Output the [x, y] coordinate of the center of the cell containing the given text.  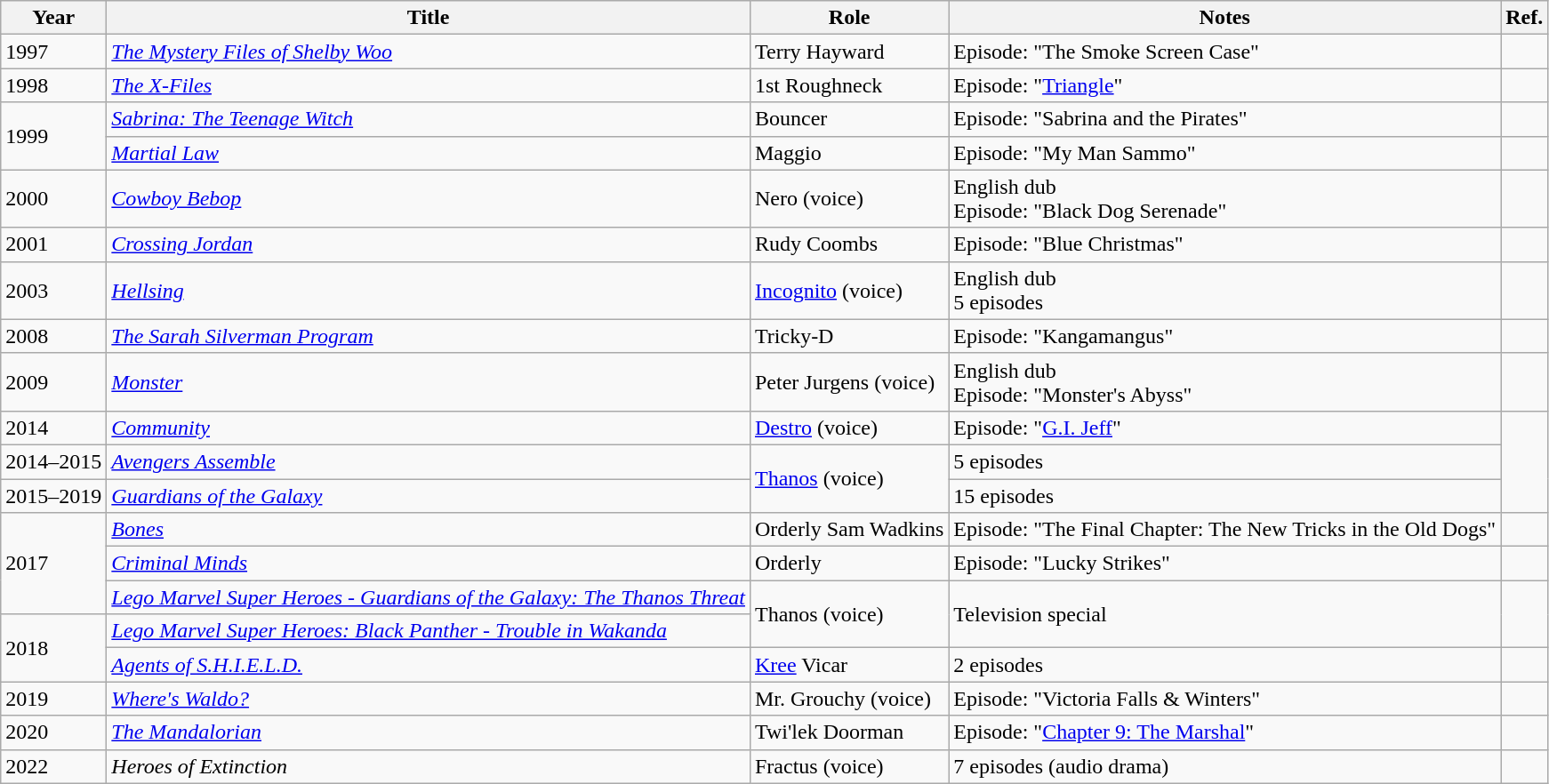
Episode: "My Man Sammo" [1225, 153]
Criminal Minds [429, 564]
2009 [53, 382]
2022 [53, 766]
Incognito (voice) [848, 290]
Monster [429, 382]
Agents of S.H.I.E.L.D. [429, 665]
Where's Waldo? [429, 699]
2000 [53, 199]
Episode: "G.I. Jeff" [1225, 428]
2014 [53, 428]
Orderly [848, 564]
Lego Marvel Super Heroes - Guardians of the Galaxy: The Thanos Threat [429, 597]
Notes [1225, 18]
Episode: "Kangamangus" [1225, 336]
Episode: "The Smoke Screen Case" [1225, 52]
Year [53, 18]
Rudy Coombs [848, 244]
Crossing Jordan [429, 244]
2015–2019 [53, 495]
The X-Files [429, 85]
Episode: "Chapter 9: The Marshal" [1225, 732]
2018 [53, 648]
Sabrina: The Teenage Witch [429, 119]
Lego Marvel Super Heroes: Black Panther - Trouble in Wakanda [429, 631]
Ref. [1524, 18]
Episode: "Triangle" [1225, 85]
2 episodes [1225, 665]
Episode: "Blue Christmas" [1225, 244]
Avengers Assemble [429, 461]
Fractus (voice) [848, 766]
Bouncer [848, 119]
Episode: "Sabrina and the Pirates" [1225, 119]
Nero (voice) [848, 199]
Terry Hayward [848, 52]
1998 [53, 85]
Tricky-D [848, 336]
Community [429, 428]
2020 [53, 732]
Episode: "The Final Chapter: The New Tricks in the Old Dogs" [1225, 530]
2017 [53, 564]
2003 [53, 290]
7 episodes (audio drama) [1225, 766]
15 episodes [1225, 495]
5 episodes [1225, 461]
Bones [429, 530]
The Mandalorian [429, 732]
English dubEpisode: "Monster's Abyss" [1225, 382]
1997 [53, 52]
Hellsing [429, 290]
Peter Jurgens (voice) [848, 382]
The Mystery Files of Shelby Woo [429, 52]
Twi'lek Doorman [848, 732]
2014–2015 [53, 461]
Orderly Sam Wadkins [848, 530]
Mr. Grouchy (voice) [848, 699]
Cowboy Bebop [429, 199]
Destro (voice) [848, 428]
2008 [53, 336]
1st Roughneck [848, 85]
2019 [53, 699]
Episode: "Lucky Strikes" [1225, 564]
Maggio [848, 153]
Episode: "Victoria Falls & Winters" [1225, 699]
Role [848, 18]
Kree Vicar [848, 665]
Television special [1225, 614]
The Sarah Silverman Program [429, 336]
English dubEpisode: "Black Dog Serenade" [1225, 199]
Guardians of the Galaxy [429, 495]
1999 [53, 136]
Heroes of Extinction [429, 766]
English dub5 episodes [1225, 290]
2001 [53, 244]
Title [429, 18]
Martial Law [429, 153]
